Determine the (x, y) coordinate at the center of the cell enclosing the given text.  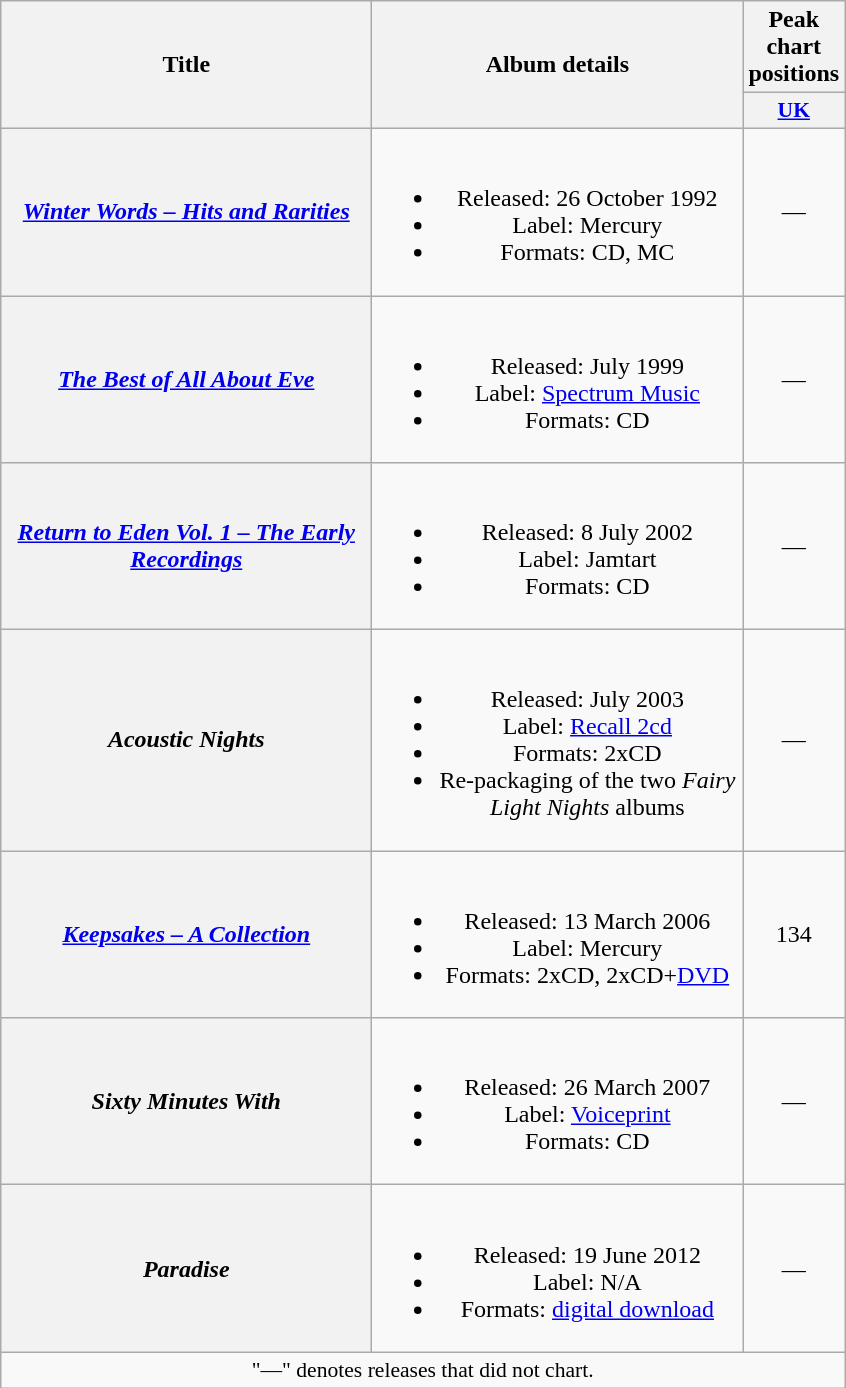
Acoustic Nights (186, 740)
Album details (558, 65)
Released: July 2003Label: Recall 2cdFormats: 2xCDRe-packaging of the two Fairy Light Nights albums (558, 740)
Released: July 1999Label: Spectrum MusicFormats: CD (558, 380)
134 (794, 934)
The Best of All About Eve (186, 380)
"—" denotes releases that did not chart. (423, 1370)
Paradise (186, 1268)
Released: 19 June 2012Label: N/AFormats: digital download (558, 1268)
Winter Words – Hits and Rarities (186, 212)
Peak chart positions (794, 47)
Released: 26 March 2007Label: VoiceprintFormats: CD (558, 1102)
Keepsakes – A Collection (186, 934)
Released: 8 July 2002Label: JamtartFormats: CD (558, 546)
Return to Eden Vol. 1 – The Early Recordings (186, 546)
Title (186, 65)
Released: 13 March 2006Label: MercuryFormats: 2xCD, 2xCD+DVD (558, 934)
Sixty Minutes With (186, 1102)
UK (794, 111)
Released: 26 October 1992Label: MercuryFormats: CD, MC (558, 212)
